Capture the cell that displays the provided text and extract its [X, Y] central coordinate. 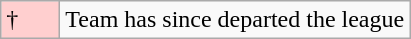
† [30, 20]
Team has since departed the league [235, 20]
